Return the (X, Y) coordinate for the center point of the cell that contains the specified text.  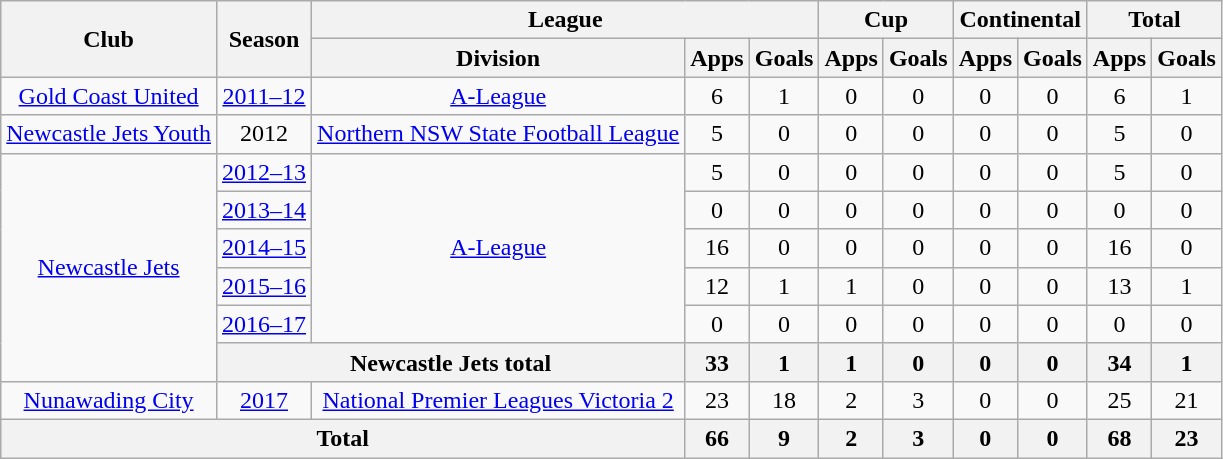
2014–15 (264, 248)
34 (1119, 362)
Gold Coast United (109, 96)
Newcastle Jets Youth (109, 134)
Season (264, 39)
2015–16 (264, 286)
2016–17 (264, 324)
Club (109, 39)
League (566, 20)
National Premier Leagues Victoria 2 (498, 400)
Newcastle Jets (109, 267)
13 (1119, 286)
Cup (886, 20)
2013–14 (264, 210)
18 (784, 400)
2012 (264, 134)
Division (498, 58)
66 (717, 438)
33 (717, 362)
Northern NSW State Football League (498, 134)
2012–13 (264, 172)
2011–12 (264, 96)
Nunawading City (109, 400)
21 (1187, 400)
9 (784, 438)
68 (1119, 438)
Newcastle Jets total (450, 362)
12 (717, 286)
25 (1119, 400)
Continental (1020, 20)
2017 (264, 400)
